Detect which cell encompasses the target text, then output its (X, Y) center coordinate. 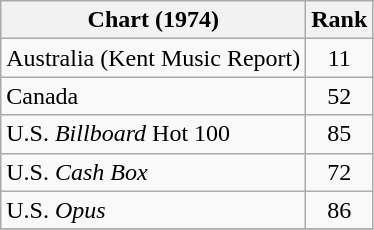
Australia (Kent Music Report) (154, 58)
85 (340, 134)
U.S. Billboard Hot 100 (154, 134)
11 (340, 58)
Canada (154, 96)
U.S. Cash Box (154, 172)
52 (340, 96)
Chart (1974) (154, 20)
86 (340, 210)
U.S. Opus (154, 210)
72 (340, 172)
Rank (340, 20)
